Return [X, Y] of the center of cell containing provided text 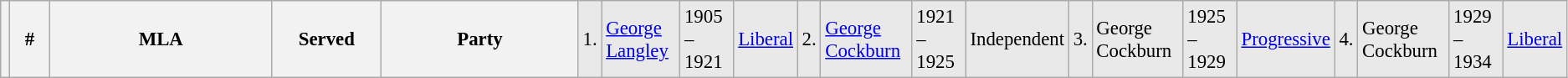
4. [1346, 39]
Progressive [1285, 39]
3. [1080, 39]
Served [326, 39]
MLA [161, 39]
1. [590, 39]
1925 – 1929 [1210, 39]
1905 – 1921 [707, 39]
1929 – 1934 [1476, 39]
Party [480, 39]
1921 – 1925 [939, 39]
# [29, 39]
2. [809, 39]
Independent [1017, 39]
George Langley [641, 39]
